From the cell containing the given text, extract its center point as (x, y) coordinate. 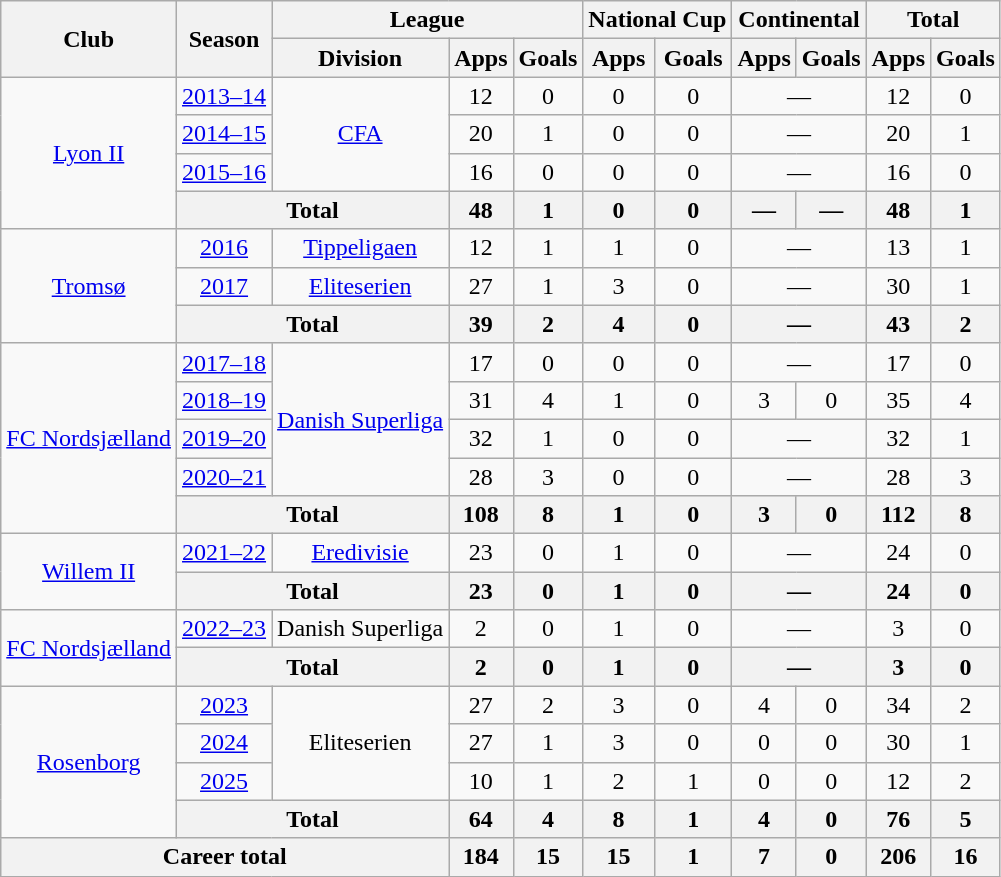
National Cup (658, 20)
39 (481, 324)
34 (898, 705)
43 (898, 324)
Eredivisie (360, 553)
5 (966, 819)
2021–22 (224, 553)
Tromsø (89, 286)
64 (481, 819)
Club (89, 39)
2015–16 (224, 172)
2025 (224, 781)
Tippeligaen (360, 248)
2023 (224, 705)
112 (898, 515)
Career total (225, 857)
206 (898, 857)
Willem II (89, 572)
Season (224, 39)
Continental (799, 20)
League (428, 20)
Division (360, 58)
13 (898, 248)
2020–21 (224, 477)
10 (481, 781)
7 (764, 857)
2024 (224, 743)
35 (898, 400)
108 (481, 515)
CFA (360, 134)
184 (481, 857)
31 (481, 400)
2017 (224, 286)
Rosenborg (89, 762)
2022–23 (224, 629)
2014–15 (224, 134)
2019–20 (224, 438)
2013–14 (224, 96)
76 (898, 819)
2016 (224, 248)
2018–19 (224, 400)
Lyon II (89, 153)
2017–18 (224, 362)
